Provide the (X, Y) coordinate of the cell's center where the given text is located.  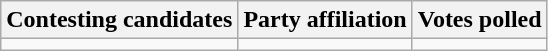
Votes polled (480, 20)
Party affiliation (325, 20)
Contesting candidates (120, 20)
